Detect which cell encompasses the target text, then output its [x, y] center coordinate. 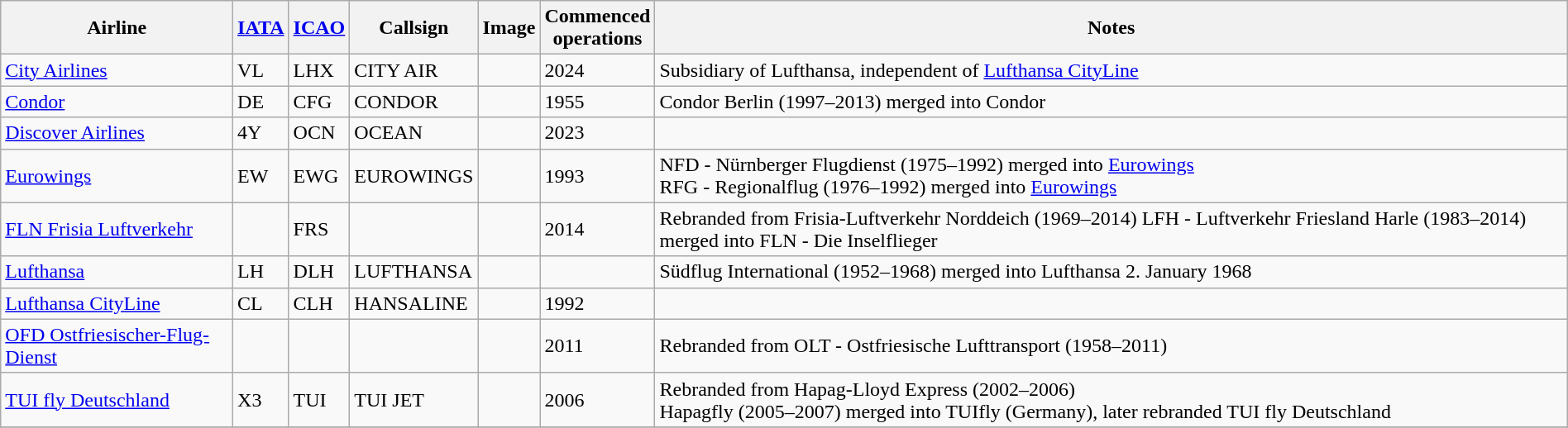
2011 [597, 345]
EW [261, 175]
EUROWINGS [414, 175]
Rebranded from Frisia-Luftverkehr Norddeich (1969–2014) LFH - Luftverkehr Friesland Harle (1983–2014) merged into FLN - Die Inselflieger [1111, 230]
ICAO [319, 28]
IATA [261, 28]
2014 [597, 230]
EWG [319, 175]
Commencedoperations [597, 28]
TUI fly Deutschland [117, 400]
HANSALINE [414, 303]
Subsidiary of Lufthansa, independent of Lufthansa CityLine [1111, 70]
CLH [319, 303]
Südflug International (1952–1968) merged into Lufthansa 2. January 1968 [1111, 272]
Airline [117, 28]
TUI [319, 400]
City Airlines [117, 70]
FLN Frisia Luftverkehr [117, 230]
OCEAN [414, 133]
2006 [597, 400]
VL [261, 70]
CITY AIR [414, 70]
X3 [261, 400]
4Y [261, 133]
Lufthansa [117, 272]
2023 [597, 133]
2024 [597, 70]
OCN [319, 133]
TUI JET [414, 400]
Condor [117, 102]
Condor Berlin (1997–2013) merged into Condor [1111, 102]
1993 [597, 175]
DLH [319, 272]
NFD - Nürnberger Flugdienst (1975–1992) merged into EurowingsRFG - Regionalflug (1976–1992) merged into Eurowings [1111, 175]
Lufthansa CityLine [117, 303]
OFD Ostfriesischer-Flug-Dienst [117, 345]
1955 [597, 102]
FRS [319, 230]
CFG [319, 102]
Rebranded from Hapag-Lloyd Express (2002–2006)Hapagfly (2005–2007) merged into TUIfly (Germany), later rebranded TUI fly Deutschland [1111, 400]
1992 [597, 303]
CL [261, 303]
CONDOR [414, 102]
Image [509, 28]
DE [261, 102]
LUFTHANSA [414, 272]
Eurowings [117, 175]
LH [261, 272]
Rebranded from OLT - Ostfriesische Lufttransport (1958–2011) [1111, 345]
Notes [1111, 28]
LHX [319, 70]
Callsign [414, 28]
Discover Airlines [117, 133]
